Search for the cell housing the specified text and yield its (x, y) center coordinate. 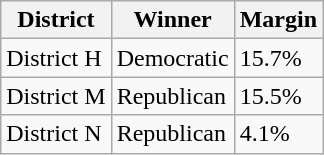
District H (56, 58)
Margin (278, 20)
District M (56, 96)
Winner (172, 20)
District N (56, 134)
District (56, 20)
15.7% (278, 58)
4.1% (278, 134)
Democratic (172, 58)
15.5% (278, 96)
